Return (x, y) of the center of cell containing provided text 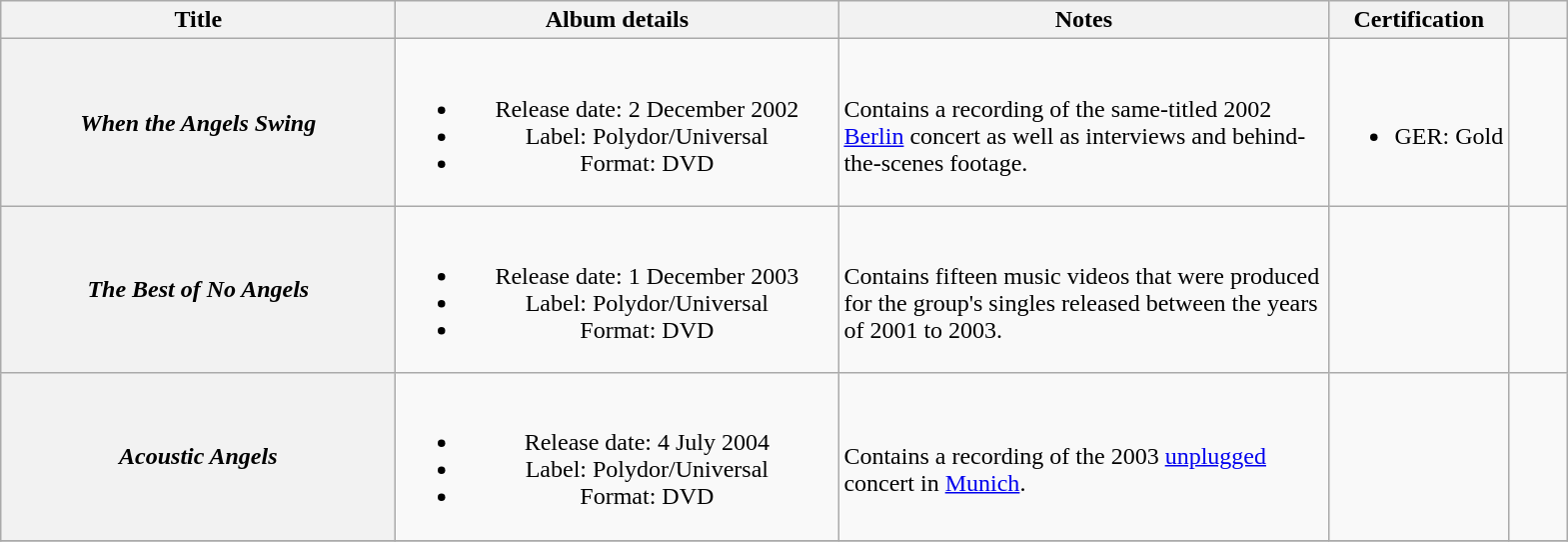
Contains fifteen music videos that were produced for the group's singles released between the years of 2001 to 2003. (1083, 290)
Album details (618, 20)
Release date: 4 July 2004Label: Polydor/UniversalFormat: DVD (618, 456)
GER: Gold (1419, 122)
Contains a recording of the 2003 unplugged concert in Munich. (1083, 456)
Notes (1083, 20)
When the Angels Swing (198, 122)
The Best of No Angels (198, 290)
Certification (1419, 20)
Acoustic Angels (198, 456)
Contains a recording of the same-titled 2002 Berlin concert as well as interviews and behind-the-scenes footage. (1083, 122)
Title (198, 20)
Release date: 1 December 2003Label: Polydor/UniversalFormat: DVD (618, 290)
Release date: 2 December 2002Label: Polydor/UniversalFormat: DVD (618, 122)
